Capture the cell that displays the provided text and extract its [X, Y] central coordinate. 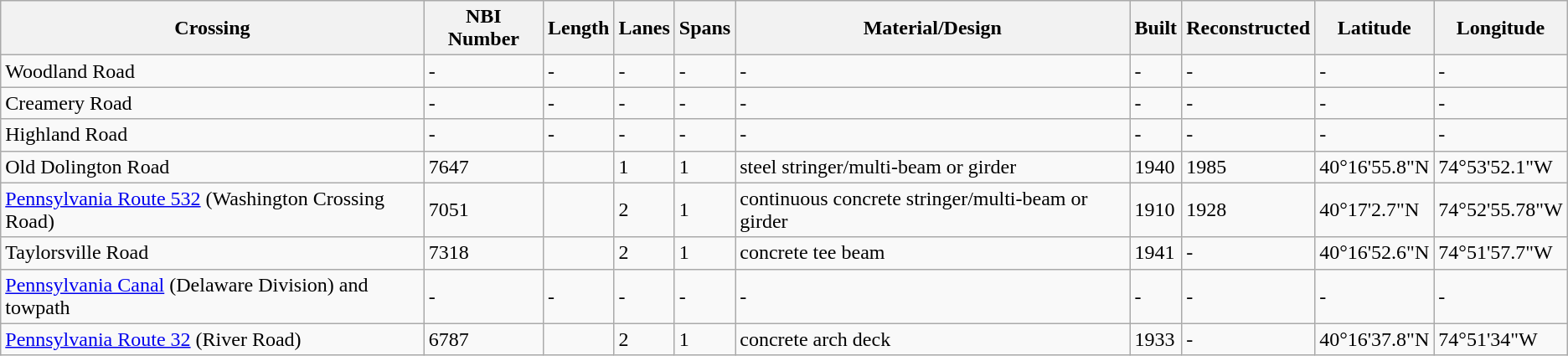
Reconstructed [1248, 28]
74°53'52.1"W [1501, 167]
Highland Road [213, 135]
6787 [483, 339]
Pennsylvania Route 32 (River Road) [213, 339]
1933 [1156, 339]
Crossing [213, 28]
steel stringer/multi-beam or girder [933, 167]
7647 [483, 167]
Latitude [1375, 28]
74°51'57.7"W [1501, 253]
40°16'37.8"N [1375, 339]
40°17'2.7"N [1375, 209]
continuous concrete stringer/multi-beam or girder [933, 209]
Pennsylvania Canal (Delaware Division) and towpath [213, 297]
Material/Design [933, 28]
Pennsylvania Route 532 (Washington Crossing Road) [213, 209]
Woodland Road [213, 71]
74°52'55.78"W [1501, 209]
40°16'52.6"N [1375, 253]
74°51'34"W [1501, 339]
Taylorsville Road [213, 253]
concrete arch deck [933, 339]
1928 [1248, 209]
7318 [483, 253]
1940 [1156, 167]
7051 [483, 209]
Length [578, 28]
Spans [704, 28]
1941 [1156, 253]
1985 [1248, 167]
1910 [1156, 209]
Longitude [1501, 28]
concrete tee beam [933, 253]
NBI Number [483, 28]
Creamery Road [213, 103]
40°16'55.8"N [1375, 167]
Lanes [644, 28]
Old Dolington Road [213, 167]
Built [1156, 28]
